Determine the [x, y] coordinate at the center of the cell enclosing the given text.  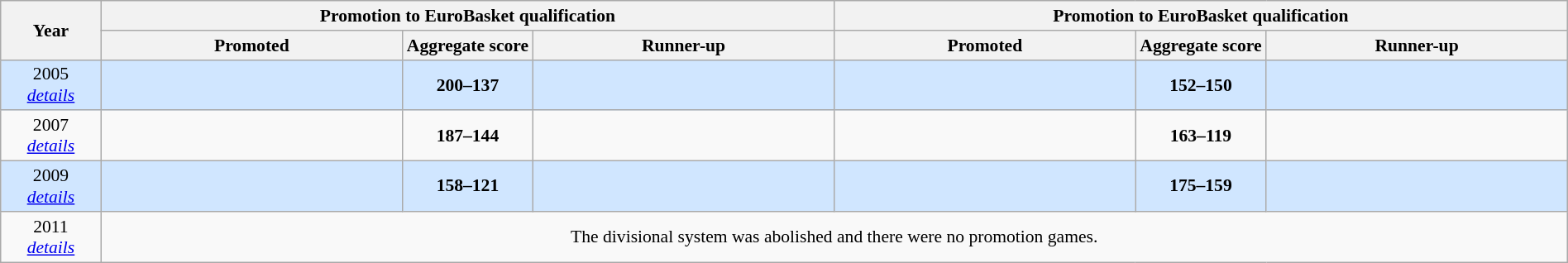
152–150 [1201, 84]
2005details [51, 84]
187–144 [467, 136]
2007details [51, 136]
158–121 [467, 187]
The divisional system was abolished and there were no promotion games. [834, 237]
2009details [51, 187]
2011details [51, 237]
200–137 [467, 84]
Year [51, 30]
163–119 [1201, 136]
175–159 [1201, 187]
